Identify which cell holds the provided text, then report its [x, y] central coordinate. 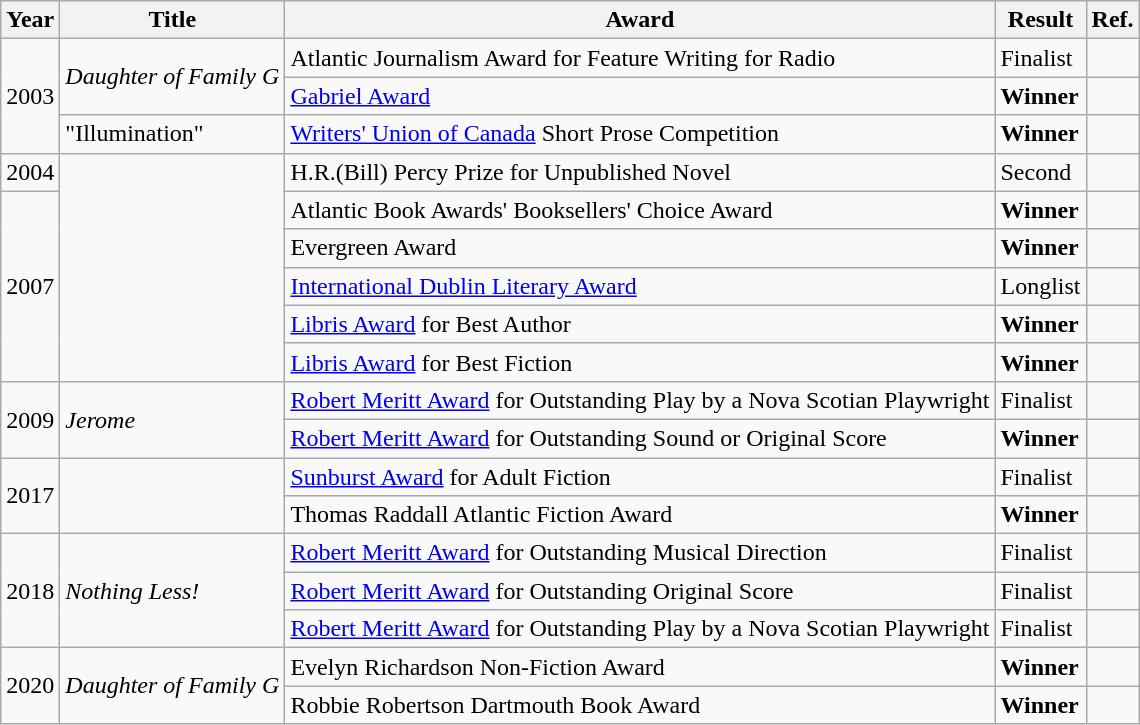
2018 [30, 591]
2017 [30, 496]
2009 [30, 419]
Atlantic Book Awards' Booksellers' Choice Award [640, 210]
Writers' Union of Canada Short Prose Competition [640, 134]
2004 [30, 172]
Longlist [1040, 286]
Robbie Robertson Dartmouth Book Award [640, 705]
Award [640, 20]
Second [1040, 172]
Robert Meritt Award for Outstanding Sound or Original Score [640, 438]
Libris Award for Best Author [640, 324]
Thomas Raddall Atlantic Fiction Award [640, 515]
International Dublin Literary Award [640, 286]
Robert Meritt Award for Outstanding Original Score [640, 591]
2020 [30, 686]
Robert Meritt Award for Outstanding Musical Direction [640, 553]
2007 [30, 286]
"Illumination" [172, 134]
Evelyn Richardson Non-Fiction Award [640, 667]
Nothing Less! [172, 591]
H.R.(Bill) Percy Prize for Unpublished Novel [640, 172]
Libris Award for Best Fiction [640, 362]
Sunburst Award for Adult Fiction [640, 477]
Jerome [172, 419]
Result [1040, 20]
Year [30, 20]
Evergreen Award [640, 248]
Title [172, 20]
Gabriel Award [640, 96]
Atlantic Journalism Award for Feature Writing for Radio [640, 58]
2003 [30, 96]
Ref. [1112, 20]
